Pinpoint the cell where the given text exists, returning its [x, y] midpoint coordinate. 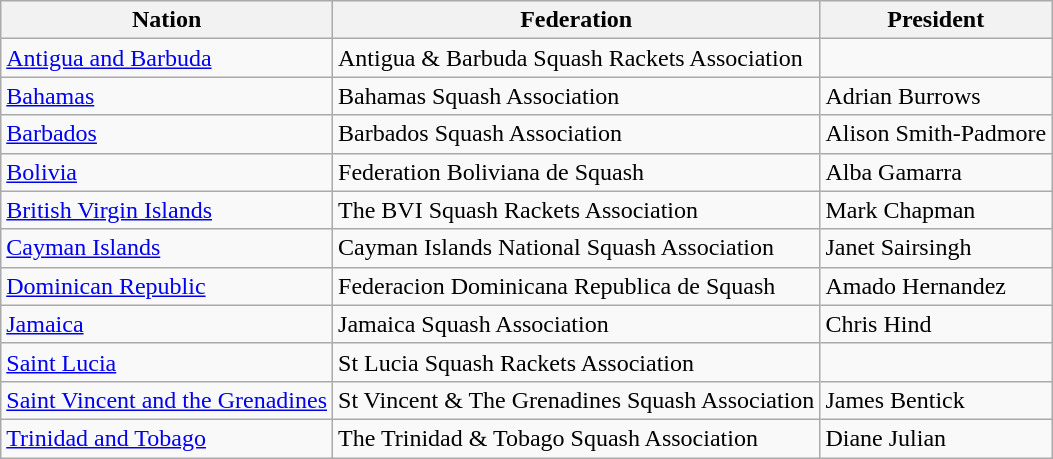
Trinidad and Tobago [167, 438]
Amado Hernandez [936, 286]
Antigua & Barbuda Squash Rackets Association [576, 58]
Barbados Squash Association [576, 134]
Barbados [167, 134]
Cayman Islands [167, 248]
British Virgin Islands [167, 210]
Diane Julian [936, 438]
The Trinidad & Tobago Squash Association [576, 438]
President [936, 20]
Janet Sairsingh [936, 248]
Federation Boliviana de Squash [576, 172]
Adrian Burrows [936, 96]
Bahamas [167, 96]
James Bentick [936, 400]
Chris Hind [936, 324]
Jamaica [167, 324]
Jamaica Squash Association [576, 324]
Alba Gamarra [936, 172]
Bolivia [167, 172]
Antigua and Barbuda [167, 58]
Mark Chapman [936, 210]
Federation [576, 20]
Federacion Dominicana Republica de Squash [576, 286]
Dominican Republic [167, 286]
The BVI Squash Rackets Association [576, 210]
Nation [167, 20]
Bahamas Squash Association [576, 96]
Saint Lucia [167, 362]
Cayman Islands National Squash Association [576, 248]
St Vincent & The Grenadines Squash Association [576, 400]
St Lucia Squash Rackets Association [576, 362]
Alison Smith-Padmore [936, 134]
Saint Vincent and the Grenadines [167, 400]
